Scan for the cell matching the given text and deliver its (X, Y) coordinate at center. 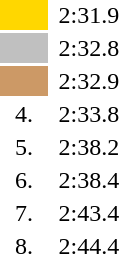
5. (24, 147)
7. (24, 213)
4. (24, 114)
6. (24, 180)
